Find where the given text appears and provide that cell's center as [X, Y] coordinate. 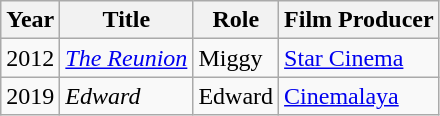
Cinemalaya [360, 96]
Star Cinema [360, 58]
Miggy [236, 58]
2012 [30, 58]
Year [30, 20]
Role [236, 20]
2019 [30, 96]
Title [126, 20]
Film Producer [360, 20]
The Reunion [126, 58]
